Scan for the cell matching the given text and deliver its (X, Y) coordinate at center. 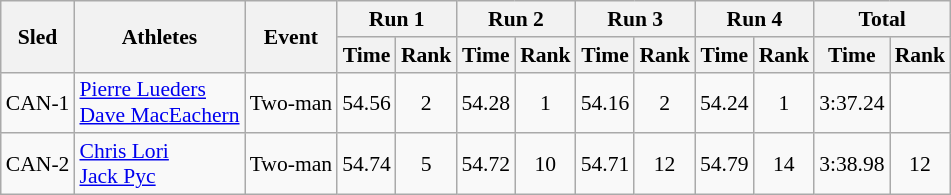
3:38.98 (852, 164)
CAN-1 (38, 102)
54.28 (486, 102)
Run 3 (636, 19)
Pierre LuedersDave MacEachern (159, 102)
14 (784, 164)
54.24 (724, 102)
54.71 (606, 164)
54.72 (486, 164)
5 (426, 164)
Run 4 (754, 19)
CAN-2 (38, 164)
Chris LoriJack Pyc (159, 164)
3:37.24 (852, 102)
Event (292, 36)
Athletes (159, 36)
54.74 (366, 164)
54.79 (724, 164)
54.56 (366, 102)
Run 2 (516, 19)
Total (882, 19)
10 (546, 164)
Sled (38, 36)
54.16 (606, 102)
Run 1 (396, 19)
